Extract the (x, y) coordinate from the center of the cell holding the provided text.  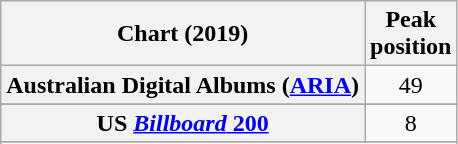
8 (411, 123)
Peakposition (411, 34)
49 (411, 85)
Chart (2019) (183, 34)
Australian Digital Albums (ARIA) (183, 85)
US Billboard 200 (183, 123)
